Extract the [x, y] coordinate from the center of the cell holding the provided text.  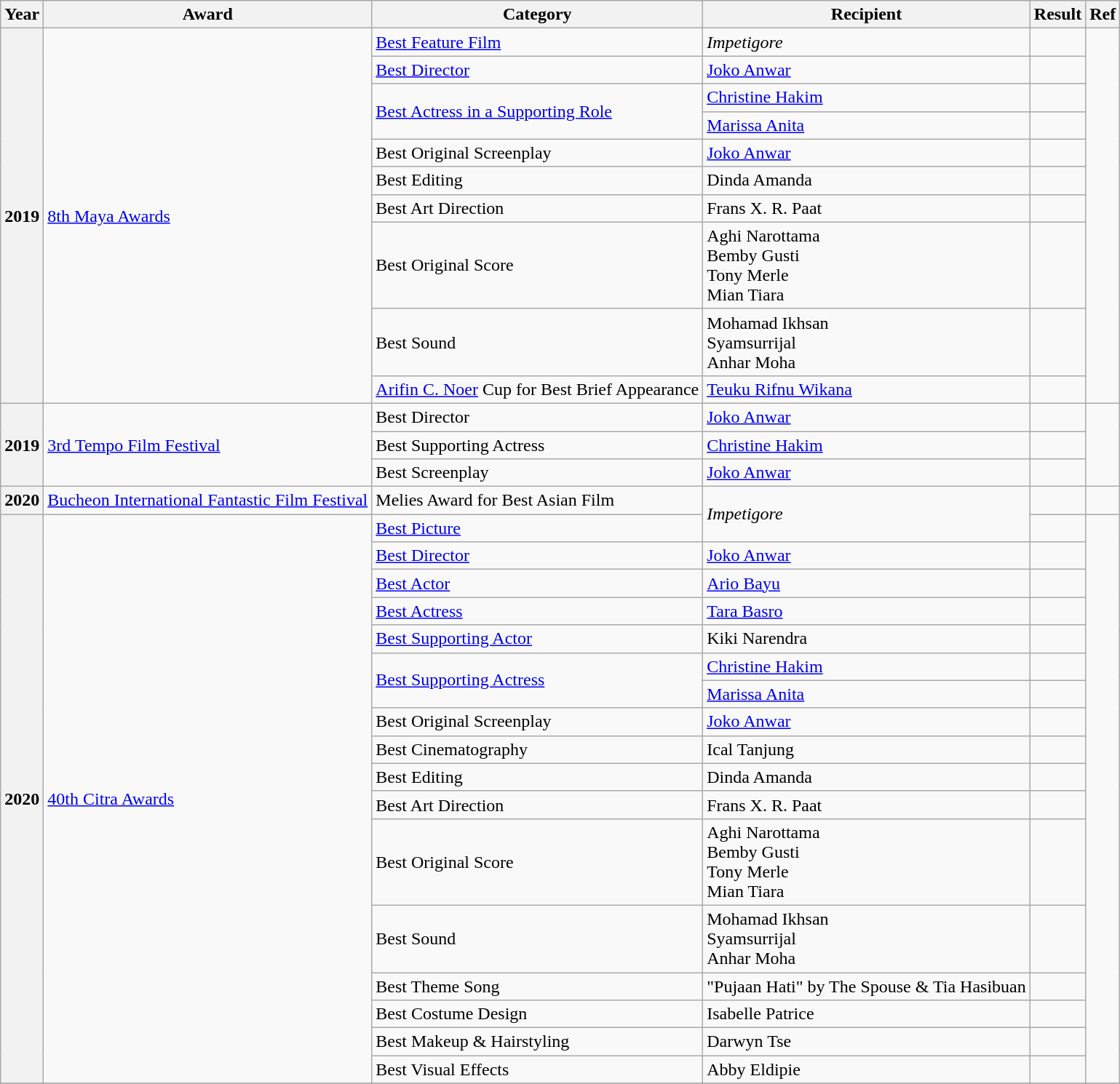
Best Visual Effects [537, 1069]
Teuku Rifnu Wikana [867, 389]
Best Theme Song [537, 986]
Ref [1103, 15]
Isabelle Patrice [867, 1014]
Best Feature Film [537, 42]
Best Actress in a Supporting Role [537, 111]
Melies Award for Best Asian Film [537, 501]
Best Costume Design [537, 1014]
"Pujaan Hati" by The Spouse & Tia Hasibuan [867, 986]
8th Maya Awards [208, 216]
Abby Eldipie [867, 1069]
Award [208, 15]
Year [22, 15]
Best Actress [537, 611]
Recipient [867, 15]
Best Actor [537, 583]
Darwyn Tse [867, 1042]
Best Makeup & Hairstyling [537, 1042]
Result [1057, 15]
3rd Tempo Film Festival [208, 445]
Arifin C. Noer Cup for Best Brief Appearance [537, 389]
Kiki Narendra [867, 639]
Best Supporting Actor [537, 639]
Ical Tanjung [867, 749]
Ario Bayu [867, 583]
Best Picture [537, 528]
40th Citra Awards [208, 799]
Tara Basro [867, 611]
Best Cinematography [537, 749]
Bucheon International Fantastic Film Festival [208, 501]
Best Screenplay [537, 473]
Category [537, 15]
